Identify which cell holds the provided text, then report its [x, y] central coordinate. 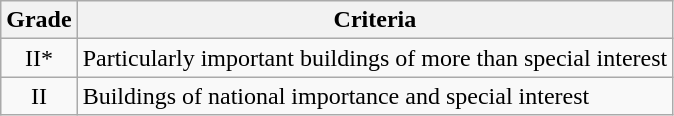
Criteria [375, 20]
Particularly important buildings of more than special interest [375, 58]
Buildings of national importance and special interest [375, 96]
Grade [39, 20]
II [39, 96]
II* [39, 58]
